Determine the [X, Y] coordinate at the center of the cell enclosing the given text.  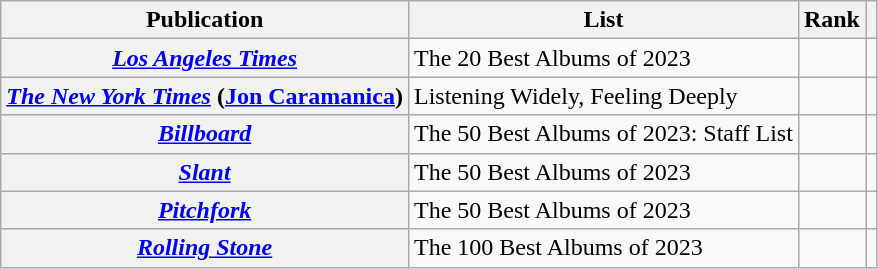
Billboard [205, 134]
Rolling Stone [205, 248]
The 100 Best Albums of 2023 [603, 248]
Pitchfork [205, 210]
Rank [832, 20]
Slant [205, 172]
The New York Times (Jon Caramanica) [205, 96]
The 50 Best Albums of 2023: Staff List [603, 134]
The 20 Best Albums of 2023 [603, 58]
Los Angeles Times [205, 58]
Listening Widely, Feeling Deeply [603, 96]
Publication [205, 20]
List [603, 20]
